Pinpoint the cell where the given text exists, returning its (x, y) midpoint coordinate. 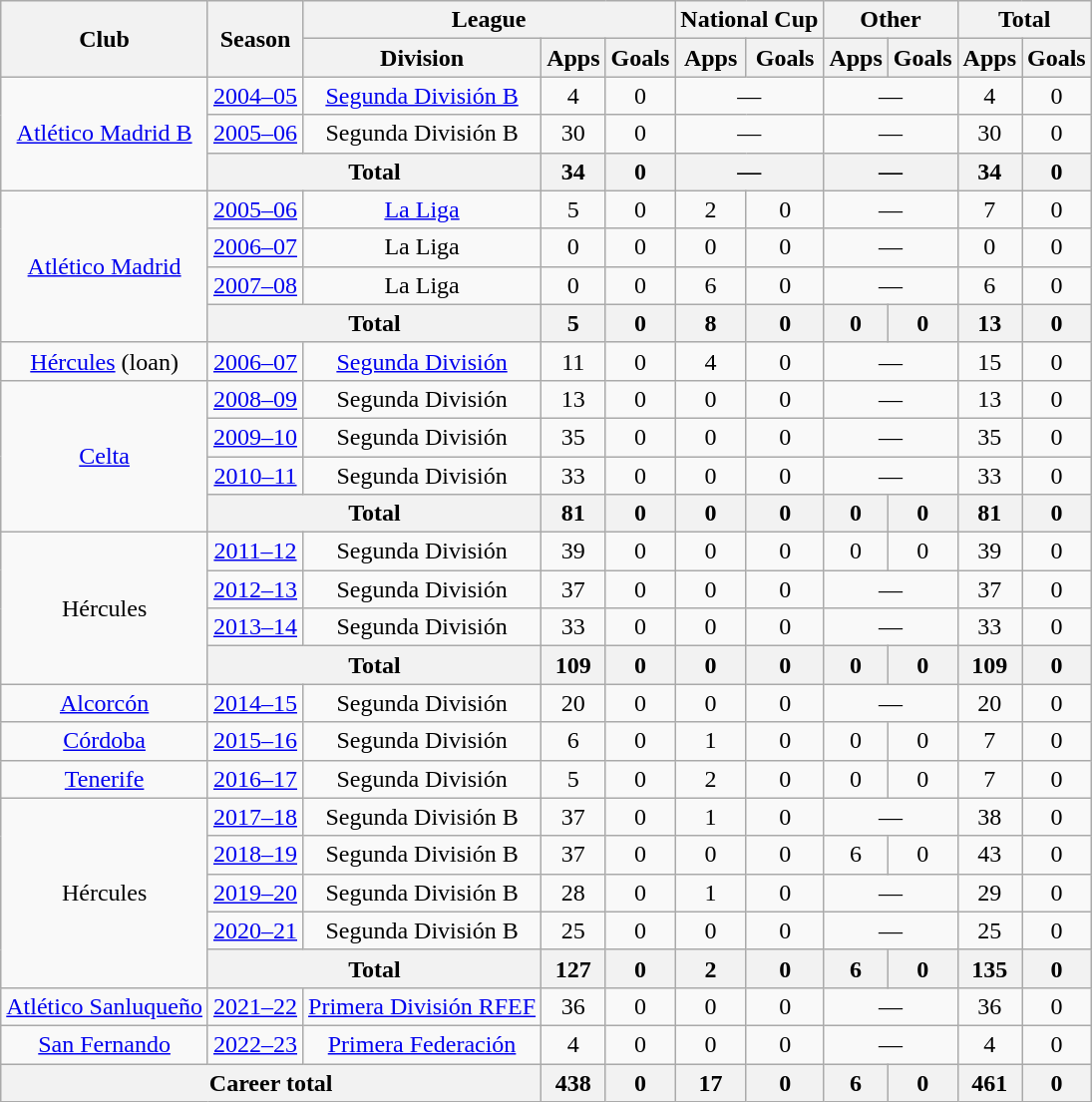
2004–05 (255, 96)
127 (573, 968)
28 (573, 893)
Other (891, 20)
2009–10 (255, 437)
Season (255, 39)
11 (573, 361)
438 (573, 1082)
17 (711, 1082)
Alcorcón (105, 703)
Hércules (loan) (105, 361)
Celta (105, 456)
Tenerife (105, 779)
2021–22 (255, 1006)
2010–11 (255, 476)
2020–21 (255, 930)
Club (105, 39)
2022–23 (255, 1044)
2015–16 (255, 741)
15 (989, 361)
Division (423, 58)
2016–17 (255, 779)
38 (989, 817)
461 (989, 1082)
2012–13 (255, 589)
National Cup (750, 20)
8 (711, 323)
2013–14 (255, 627)
2019–20 (255, 893)
Primera Federación (423, 1044)
43 (989, 855)
2014–15 (255, 703)
Atlético Madrid (105, 266)
2011–12 (255, 551)
2017–18 (255, 817)
29 (989, 893)
Atlético Madrid B (105, 134)
League (489, 20)
Primera División RFEF (423, 1006)
2018–19 (255, 855)
Córdoba (105, 741)
135 (989, 968)
Atlético Sanluqueño (105, 1006)
2008–09 (255, 399)
Career total (271, 1082)
2007–08 (255, 285)
San Fernando (105, 1044)
